Capture the cell that displays the provided text and extract its [x, y] central coordinate. 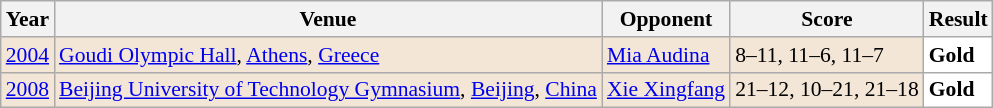
2004 [28, 55]
Goudi Olympic Hall, Athens, Greece [328, 55]
Opponent [666, 19]
Xie Xingfang [666, 90]
Venue [328, 19]
Score [827, 19]
8–11, 11–6, 11–7 [827, 55]
21–12, 10–21, 21–18 [827, 90]
Beijing University of Technology Gymnasium, Beijing, China [328, 90]
Year [28, 19]
2008 [28, 90]
Mia Audina [666, 55]
Result [958, 19]
